Provide the (X, Y) coordinate of the cell's center where the given text is located.  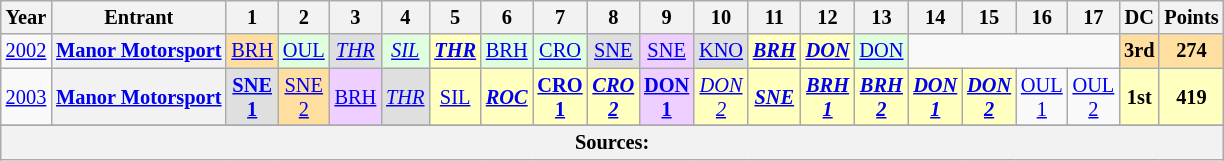
13 (881, 17)
10 (721, 17)
9 (666, 17)
CRO (560, 51)
SNE2 (304, 97)
2002 (26, 51)
8 (614, 17)
7 (560, 17)
16 (1042, 17)
ROC (507, 97)
12 (828, 17)
Entrant (138, 17)
OUL1 (1042, 97)
17 (1094, 17)
OUL (304, 51)
OUL2 (1094, 97)
BRH2 (881, 97)
4 (405, 17)
KNO (721, 51)
CRO2 (614, 97)
DC (1139, 17)
5 (455, 17)
274 (1191, 51)
CRO1 (560, 97)
3rd (1139, 51)
SNE1 (252, 97)
3 (356, 17)
2003 (26, 97)
15 (989, 17)
14 (935, 17)
Sources: (612, 142)
6 (507, 17)
Year (26, 17)
2 (304, 17)
419 (1191, 97)
Points (1191, 17)
11 (774, 17)
BRH1 (828, 97)
1st (1139, 97)
1 (252, 17)
